Provide the [x, y] coordinate of the cell's center where the given text is located.  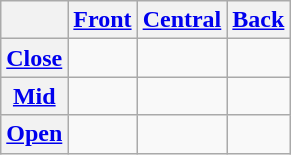
Mid [34, 96]
Front [102, 20]
Close [34, 58]
Central [182, 20]
Open [34, 134]
Back [258, 20]
